Return [X, Y] of the center of cell containing provided text 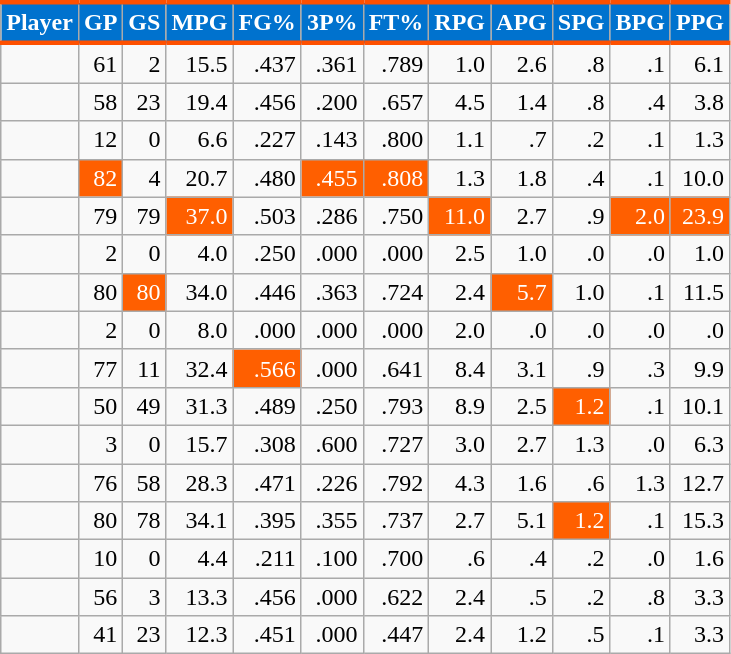
6.6 [200, 140]
Player [40, 22]
12 [100, 140]
.226 [332, 483]
34.1 [200, 521]
3.1 [522, 368]
6.3 [700, 444]
.808 [396, 178]
.3 [640, 368]
5.7 [522, 292]
.363 [332, 292]
.727 [396, 444]
19.4 [200, 102]
10 [100, 559]
8.4 [460, 368]
12.3 [200, 635]
4.5 [460, 102]
13.3 [200, 597]
.143 [332, 140]
3.8 [700, 102]
.789 [396, 63]
GP [100, 22]
20.7 [200, 178]
PPG [700, 22]
.793 [396, 406]
4.0 [200, 254]
.395 [267, 521]
BPG [640, 22]
3.0 [460, 444]
56 [100, 597]
.724 [396, 292]
MPG [200, 22]
8.9 [460, 406]
.355 [332, 521]
50 [100, 406]
78 [144, 521]
12.7 [700, 483]
.792 [396, 483]
4.3 [460, 483]
.437 [267, 63]
11.5 [700, 292]
10.0 [700, 178]
61 [100, 63]
FG% [267, 22]
1.8 [522, 178]
1.1 [460, 140]
5.1 [522, 521]
.227 [267, 140]
FT% [396, 22]
34.0 [200, 292]
11.0 [460, 216]
32.4 [200, 368]
.489 [267, 406]
77 [100, 368]
.737 [396, 521]
41 [100, 635]
1.4 [522, 102]
.446 [267, 292]
.308 [267, 444]
11 [144, 368]
.700 [396, 559]
.566 [267, 368]
.100 [332, 559]
10.1 [700, 406]
APG [522, 22]
GS [144, 22]
.622 [396, 597]
49 [144, 406]
82 [100, 178]
.600 [332, 444]
.447 [396, 635]
.211 [267, 559]
2.6 [522, 63]
6.1 [700, 63]
.286 [332, 216]
.657 [396, 102]
76 [100, 483]
4 [144, 178]
.7 [522, 140]
.451 [267, 635]
.641 [396, 368]
37.0 [200, 216]
.471 [267, 483]
9.9 [700, 368]
8.0 [200, 330]
15.7 [200, 444]
28.3 [200, 483]
RPG [460, 22]
4.4 [200, 559]
.455 [332, 178]
15.5 [200, 63]
.200 [332, 102]
.361 [332, 63]
.480 [267, 178]
.800 [396, 140]
.750 [396, 216]
3P% [332, 22]
15.3 [700, 521]
.503 [267, 216]
SPG [581, 22]
23.9 [700, 216]
31.3 [200, 406]
